Scan for the cell matching the given text and deliver its (x, y) coordinate at center. 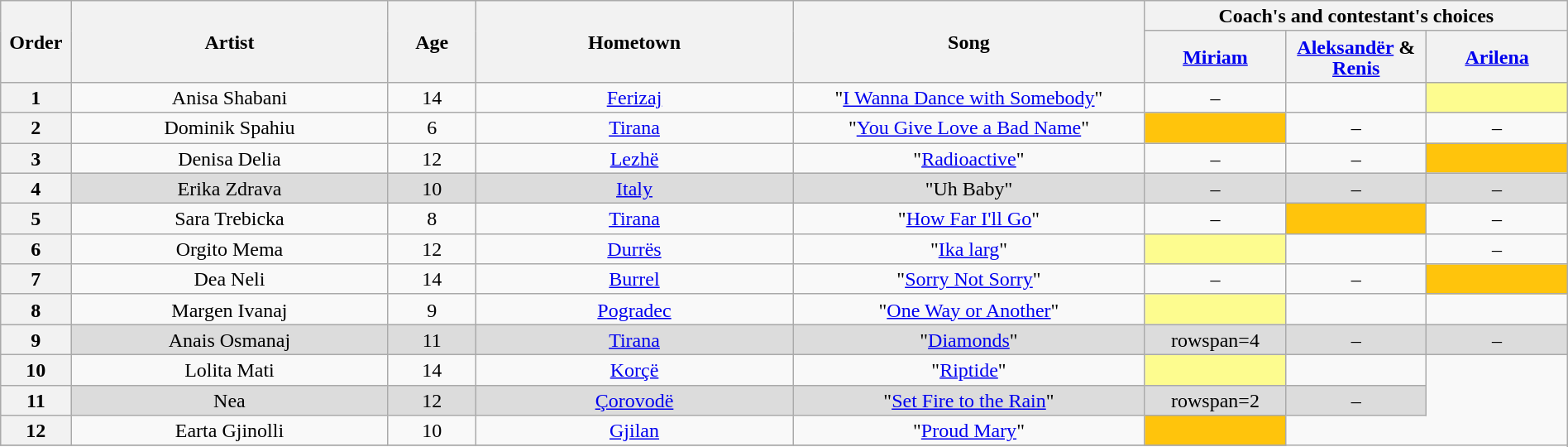
"Sorry Not Sorry" (969, 280)
"How Far I'll Go" (969, 219)
Song (969, 41)
Denisa Delia (230, 157)
"Uh Baby" (969, 189)
3 (36, 157)
Pogradec (633, 310)
Burrel (633, 280)
Erika Zdrava (230, 189)
Artist (230, 41)
"Diamonds" (969, 339)
Aleksandër & Renis (1356, 56)
Anais Osmanaj (230, 339)
Lolita Mati (230, 369)
Gjilan (633, 430)
"One Way or Another" (969, 310)
"Radioactive" (969, 157)
1 (36, 98)
Çorovodë (633, 401)
Hometown (633, 41)
Order (36, 41)
Arilena (1497, 56)
4 (36, 189)
Dominik Spahiu (230, 127)
Orgito Mema (230, 248)
Dea Neli (230, 280)
2 (36, 127)
"You Give Love a Bad Name" (969, 127)
rowspan=4 (1215, 339)
"Ika larg" (969, 248)
Italy (633, 189)
Miriam (1215, 56)
Coach's and contestant's choices (1356, 17)
"Riptide" (969, 369)
Nea (230, 401)
Durrës (633, 248)
Margen Ivanaj (230, 310)
rowspan=2 (1215, 401)
"I Wanna Dance with Somebody" (969, 98)
Age (432, 41)
Anisa Shabani (230, 98)
Korçë (633, 369)
5 (36, 219)
Lezhë (633, 157)
7 (36, 280)
Earta Gjinolli (230, 430)
"Set Fire to the Rain" (969, 401)
Ferizaj (633, 98)
"Proud Mary" (969, 430)
Sara Trebicka (230, 219)
